From the cell containing the given text, extract its center point as (X, Y) coordinate. 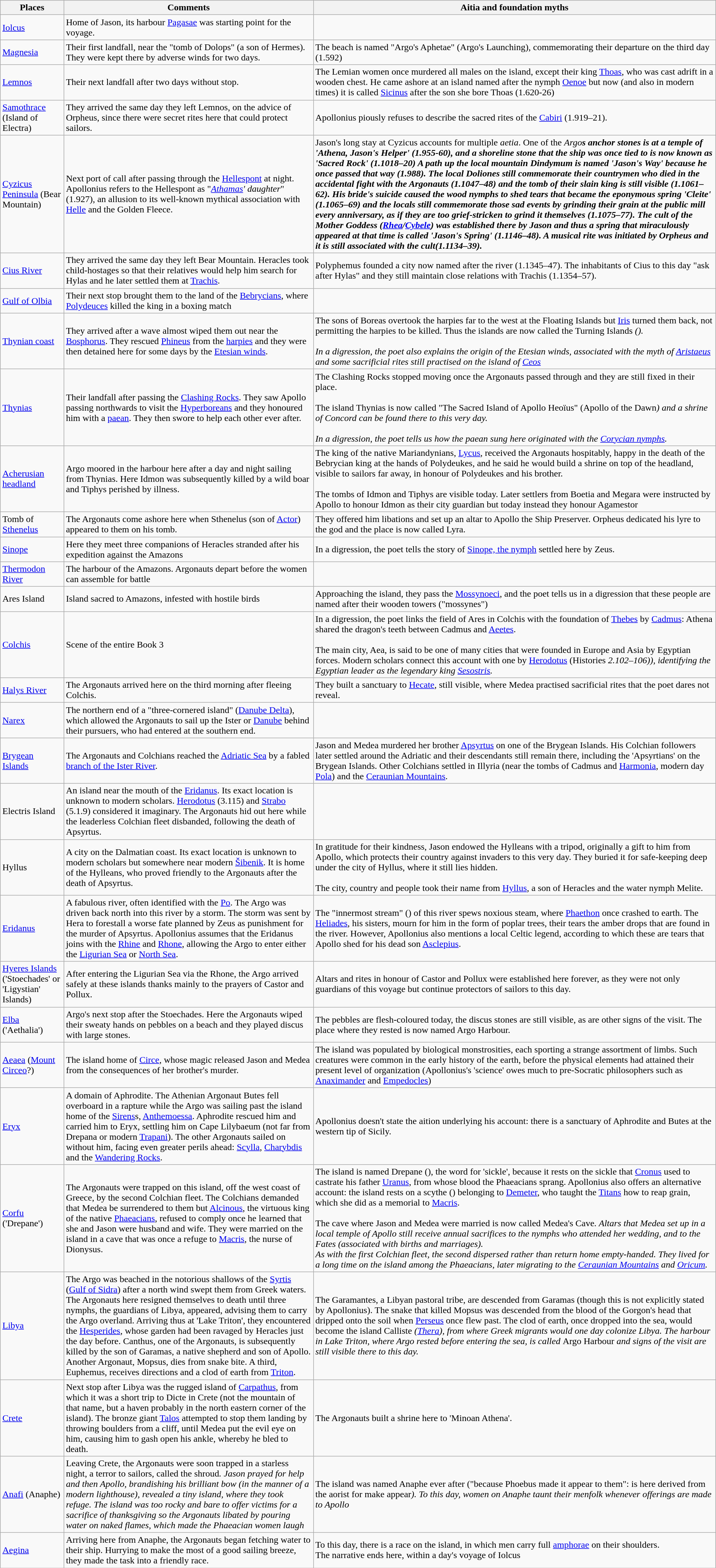
Here they meet three companions of Heracles stranded after his expedition against the Amazons (189, 549)
Island sacred to Amazons, infested with hostile birds (189, 599)
Apollonius piously refuses to describe the sacred rites of the Cabiri (1.919–21). (514, 117)
Eryx (32, 1126)
Brygean Islands (32, 761)
Apollonius doesn't state the aition underlying his account: there is a sanctuary of Aphrodite and Butes at the western tip of Sicily. (514, 1126)
Argo's next stop after the Stoechades. Here the Argonauts wiped their sweaty hands on pebbles on a beach and they played discus with large stones. (189, 1025)
The Argonauts arrived here on the third morning after fleeing Colchis. (189, 690)
Aegina (32, 1550)
Their next stop brought them to the land of the Bebrycians, where Polydeuces killed the king in a boxing match (189, 301)
Colchis (32, 644)
Tomb of Sthenelus (32, 524)
They built a sanctuary to Hecate, still visible, where Medea practised sacrificial rites that the poet dares not reveal. (514, 690)
Libya (32, 1326)
Acherusian headland (32, 478)
Aeaea (Mount Circeo?) (32, 1065)
Gulf of Olbia (32, 301)
Their next landfall after two days without stop. (189, 82)
The beach is named "Argo's Aphetae" (Argo's Launching), commemorating their departure on the third day (1.592) (514, 52)
The harbour of the Amazons. Argonauts depart before the women can assemble for battle (189, 574)
Scene of the entire Book 3 (189, 644)
Lemnos (32, 82)
Elba ('Aethalia') (32, 1025)
Home of Jason, its harbour Pagasae was starting point for the voyage. (189, 28)
Electris Island (32, 811)
Aitia and foundation myths (514, 8)
They arrived the same day they left Lemnos, on the advice of Orpheus, since there were secret rites here that could protect sailors. (189, 117)
Narex (32, 720)
Magnesia (32, 52)
The island home of Circe, whose magic released Jason and Medea from the consequences of her brother's murder. (189, 1065)
The Argonauts and Colchians reached the Adriatic Sea by a fabled branch of the Ister River. (189, 761)
Hyeres Islands ('Stoechades' or 'Ligystian' Islands) (32, 984)
In a digression, the poet tells the story of Sinope, the nymph settled here by Zeus. (514, 549)
Sinope (32, 549)
Ares Island (32, 599)
Iolcus (32, 28)
Anafi (Anaphe) (32, 1495)
Comments (189, 8)
Crete (32, 1418)
Places (32, 8)
Cius River (32, 271)
The Argonauts come ashore here when Sthenelus (son of Actor) appeared to them on his tomb. (189, 524)
They offered him libations and set up an altar to Apollo the Ship Preserver. Orpheus dedicated his lyre to the god and the place is now called Lyra. (514, 524)
Halys River (32, 690)
Corfu ('Drepane') (32, 1218)
Eridanus (32, 928)
Samothrace (Island of Electra) (32, 117)
Thermodon River (32, 574)
After entering the Ligurian Sea via the Rhone, the Argo arrived safely at these islands thanks mainly to the prayers of Castor and Pollux. (189, 984)
Thynias (32, 407)
The Argonauts built a shrine here to 'Minoan Athena'. (514, 1418)
Cyzicus Peninsula (Bear Mountain) (32, 194)
Hyllus (32, 867)
Thynian coast (32, 341)
Their first landfall, near the "tomb of Dolops" (a son of Hermes). They were kept there by adverse winds for two days. (189, 52)
